Return the [x, y] coordinate for the center point of the cell that contains the specified text.  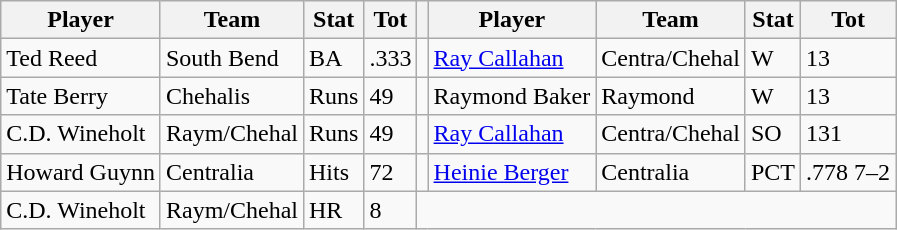
HR [333, 210]
BA [333, 58]
8 [390, 210]
Tate Berry [81, 96]
Raymond Baker [512, 96]
.333 [390, 58]
Raymond [671, 96]
SO [772, 134]
72 [390, 172]
Ted Reed [81, 58]
Heinie Berger [512, 172]
.778 7–2 [848, 172]
Hits [333, 172]
Howard Guynn [81, 172]
131 [848, 134]
Chehalis [232, 96]
PCT [772, 172]
South Bend [232, 58]
